Detect which cell encompasses the target text, then output its (X, Y) center coordinate. 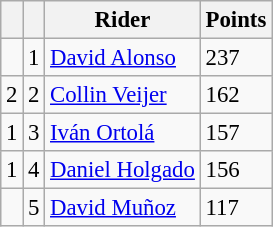
5 (34, 208)
237 (236, 58)
Rider (122, 20)
4 (34, 170)
Collin Veijer (122, 95)
David Muñoz (122, 208)
Points (236, 20)
Daniel Holgado (122, 170)
3 (34, 133)
Iván Ortolá (122, 133)
162 (236, 95)
117 (236, 208)
157 (236, 133)
156 (236, 170)
David Alonso (122, 58)
